Find where the given text appears and provide that cell's center as (X, Y) coordinate. 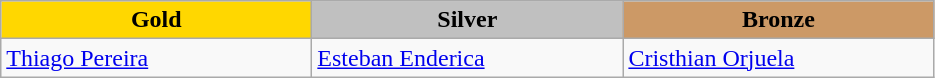
Cristhian Orjuela (778, 58)
Bronze (778, 20)
Thiago Pereira (156, 58)
Gold (156, 20)
Esteban Enderica (468, 58)
Silver (468, 20)
